Find where the given text appears and provide that cell's center as [x, y] coordinate. 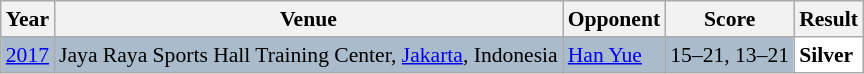
Opponent [614, 19]
Jaya Raya Sports Hall Training Center, Jakarta, Indonesia [308, 55]
15–21, 13–21 [730, 55]
Score [730, 19]
Year [28, 19]
Venue [308, 19]
Silver [828, 55]
Result [828, 19]
Han Yue [614, 55]
2017 [28, 55]
